Pinpoint the cell where the given text exists, returning its (X, Y) midpoint coordinate. 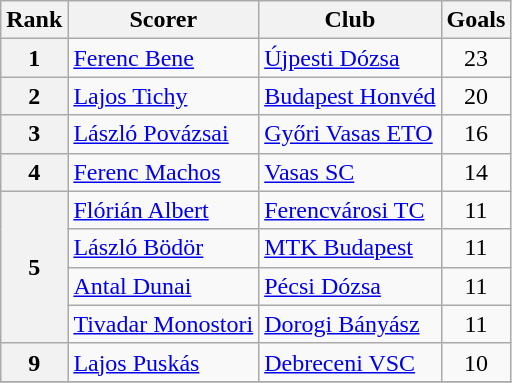
Tivadar Monostori (164, 324)
Lajos Puskás (164, 362)
Debreceni VSC (350, 362)
László Povázsai (164, 134)
14 (476, 172)
Pécsi Dózsa (350, 286)
Ferencvárosi TC (350, 210)
Vasas SC (350, 172)
2 (34, 96)
MTK Budapest (350, 248)
Ferenc Bene (164, 58)
10 (476, 362)
5 (34, 267)
Győri Vasas ETO (350, 134)
23 (476, 58)
László Bödör (164, 248)
Flórián Albert (164, 210)
3 (34, 134)
Dorogi Bányász (350, 324)
16 (476, 134)
Antal Dunai (164, 286)
9 (34, 362)
Újpesti Dózsa (350, 58)
Scorer (164, 20)
Lajos Tichy (164, 96)
4 (34, 172)
Budapest Honvéd (350, 96)
Rank (34, 20)
20 (476, 96)
1 (34, 58)
Ferenc Machos (164, 172)
Goals (476, 20)
Club (350, 20)
